Locate the cell with the specified text and output its (X, Y) center coordinate. 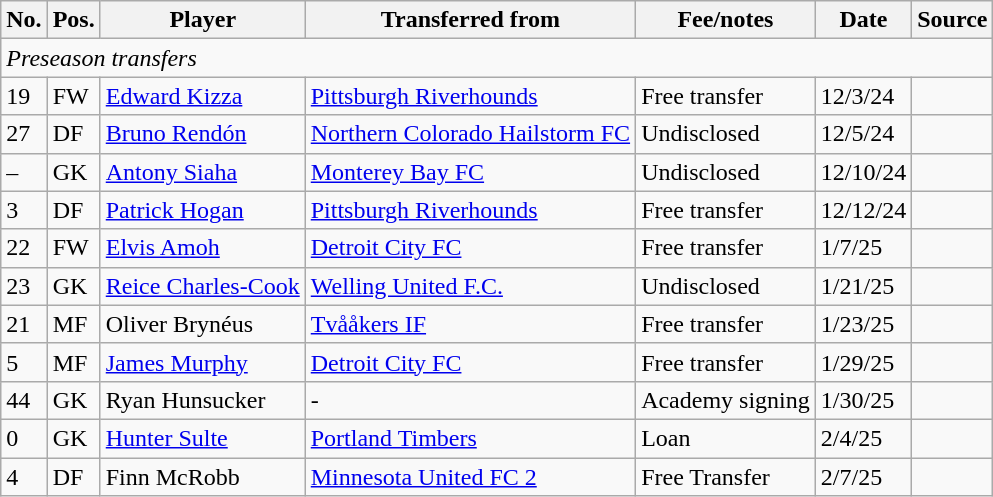
2/7/25 (863, 477)
Patrick Hogan (202, 210)
Transferred from (470, 20)
Academy signing (726, 400)
Hunter Sulte (202, 438)
1/30/25 (863, 400)
19 (24, 96)
Northern Colorado Hailstorm FC (470, 134)
Finn McRobb (202, 477)
Loan (726, 438)
Minnesota United FC 2 (470, 477)
Ryan Hunsucker (202, 400)
Elvis Amoh (202, 248)
Edward Kizza (202, 96)
2/4/25 (863, 438)
Date (863, 20)
1/23/25 (863, 324)
0 (24, 438)
1/29/25 (863, 362)
1/21/25 (863, 286)
12/12/24 (863, 210)
Tvååkers IF (470, 324)
27 (24, 134)
22 (24, 248)
Portland Timbers (470, 438)
3 (24, 210)
23 (24, 286)
Pos. (74, 20)
12/10/24 (863, 172)
No. (24, 20)
Reice Charles-Cook (202, 286)
– (24, 172)
1/7/25 (863, 248)
Bruno Rendón (202, 134)
Oliver Brynéus (202, 324)
Source (952, 20)
Welling United F.C. (470, 286)
Monterey Bay FC (470, 172)
- (470, 400)
Fee/notes (726, 20)
4 (24, 477)
Antony Siaha (202, 172)
12/3/24 (863, 96)
12/5/24 (863, 134)
Free Transfer (726, 477)
James Murphy (202, 362)
5 (24, 362)
44 (24, 400)
Preseason transfers (497, 58)
21 (24, 324)
Player (202, 20)
